Find where the given text appears and provide that cell's center as [x, y] coordinate. 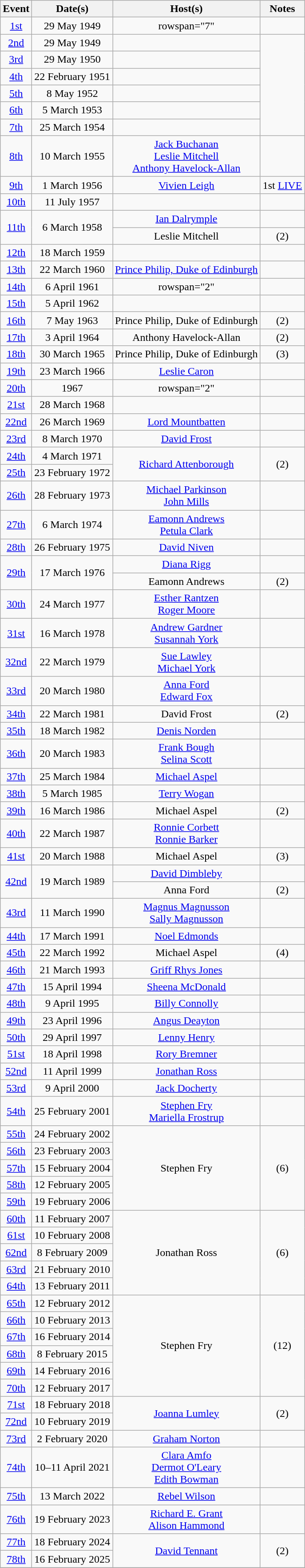
Lenny Henry [186, 1037]
67th [16, 1337]
23 February 2003 [72, 1151]
45th [16, 953]
Joanna Lumley [186, 1413]
22 March 1979 [72, 662]
11 April 1999 [72, 1071]
8 March 1970 [72, 439]
49th [16, 1020]
23 April 1996 [72, 1020]
Eamonn Andrews [186, 581]
12 February 2005 [72, 1185]
77th [16, 1542]
22 February 1951 [72, 76]
26 February 1975 [72, 548]
1967 [72, 388]
25 March 1954 [72, 127]
23rd [16, 439]
10 February 2008 [72, 1236]
46th [16, 970]
9 April 2000 [72, 1088]
7 May 1963 [72, 320]
9th [16, 185]
19 February 2023 [72, 1519]
18 February 2018 [72, 1404]
(4) [282, 953]
41st [16, 856]
75th [16, 1496]
16 March 1978 [72, 633]
Ronnie Corbett Ronnie Barker [186, 833]
David Tennant [186, 1551]
19th [16, 371]
6th [16, 110]
25 March 1984 [72, 776]
2nd [16, 43]
12 February 2012 [72, 1303]
1st [16, 26]
Host(s) [186, 9]
5 April 1962 [72, 304]
Vivien Leigh [186, 185]
40th [16, 833]
29th [16, 573]
2 February 2020 [72, 1439]
20 March 1983 [72, 754]
15 February 2004 [72, 1168]
David Dimbleby [186, 873]
1st LIVE [282, 185]
Magnus Magnusson Sally Magnusson [186, 913]
29 April 1997 [72, 1037]
53rd [16, 1088]
28 February 1973 [72, 495]
Billy Connolly [186, 1004]
42nd [16, 882]
19 March 1989 [72, 882]
6 March 1974 [72, 524]
8th [16, 156]
Denis Norden [186, 731]
23 February 1972 [72, 472]
Noel Edmonds [186, 936]
21 March 1993 [72, 970]
11 February 2007 [72, 1219]
Anthony Havelock-Allan [186, 337]
29 May 1950 [72, 60]
Rory Bremner [186, 1054]
20 March 1988 [72, 856]
54th [16, 1111]
16 February 2025 [72, 1559]
31st [16, 633]
22 March 1981 [72, 714]
8 February 2015 [72, 1354]
17 March 1976 [72, 573]
Rebel Wilson [186, 1496]
Date(s) [72, 9]
13th [16, 270]
3rd [16, 60]
22 March 1987 [72, 833]
66th [16, 1320]
43rd [16, 913]
18 March 1959 [72, 253]
61st [16, 1236]
Eamonn Andrews Petula Clark [186, 524]
65th [16, 1303]
Jack Docherty [186, 1088]
59th [16, 1202]
71st [16, 1404]
10–11 April 2021 [72, 1468]
35th [16, 731]
Anna Ford [186, 890]
15th [16, 304]
39th [16, 810]
Ian Dalrymple [186, 219]
Stephen Fry Mariella Frostrup [186, 1111]
Clara Amfo Dermot O'Leary Edith Bowman [186, 1468]
33rd [16, 691]
60th [16, 1219]
14 February 2016 [72, 1371]
57th [16, 1168]
10 February 2019 [72, 1421]
12 February 2017 [72, 1388]
20th [16, 388]
11 March 1990 [72, 913]
13 February 2011 [72, 1286]
58th [16, 1185]
22 March 1960 [72, 270]
56th [16, 1151]
25th [16, 472]
Richard E. Grant Alison Hammond [186, 1519]
30th [16, 604]
16 February 2014 [72, 1337]
Frank Bough Selina Scott [186, 754]
7th [16, 127]
8 May 1952 [72, 93]
4th [16, 76]
18 March 1982 [72, 731]
30 March 1965 [72, 354]
27th [16, 524]
Graham Norton [186, 1439]
5 March 1953 [72, 110]
Griff Rhys Jones [186, 970]
Michael Parkinson John Mills [186, 495]
55th [16, 1134]
Esther Rantzen Roger Moore [186, 604]
78th [16, 1559]
73rd [16, 1439]
16 March 1986 [72, 810]
50th [16, 1037]
Jack Buchanan Leslie Mitchell Anthony Havelock-Allan [186, 156]
19 February 2006 [72, 1202]
Notes [282, 9]
32nd [16, 662]
11th [16, 227]
Richard Attenborough [186, 464]
6 April 1961 [72, 287]
Andrew Gardner Susannah York [186, 633]
12th [16, 253]
Diana Rigg [186, 564]
1 March 1956 [72, 185]
52nd [16, 1071]
Anna Ford Edward Fox [186, 691]
rowspan="7" [186, 26]
22nd [16, 422]
8 February 2009 [72, 1252]
13 March 2022 [72, 1496]
26 March 1969 [72, 422]
Sheena McDonald [186, 987]
74th [16, 1468]
20 March 1980 [72, 691]
3 April 1964 [72, 337]
4 March 1971 [72, 456]
David Niven [186, 548]
24th [16, 456]
5th [16, 93]
Sue Lawley Michael York [186, 662]
24 March 1977 [72, 604]
24 February 2002 [72, 1134]
22 March 1992 [72, 953]
47th [16, 987]
Terry Wogan [186, 793]
14th [16, 287]
5 March 1985 [72, 793]
18 February 2024 [72, 1542]
26th [16, 495]
9 April 1995 [72, 1004]
23 March 1966 [72, 371]
10 February 2013 [72, 1320]
28th [16, 548]
Lord Mountbatten [186, 422]
Event [16, 9]
21st [16, 405]
48th [16, 1004]
69th [16, 1371]
17th [16, 337]
(12) [282, 1345]
16th [16, 320]
70th [16, 1388]
Angus Deayton [186, 1020]
25 February 2001 [72, 1111]
11 July 1957 [72, 202]
18 April 1998 [72, 1054]
44th [16, 936]
38th [16, 793]
72nd [16, 1421]
34th [16, 714]
37th [16, 776]
51st [16, 1054]
10 March 1955 [72, 156]
68th [16, 1354]
15 April 1994 [72, 987]
Leslie Caron [186, 371]
17 March 1991 [72, 936]
62nd [16, 1252]
10th [16, 202]
64th [16, 1286]
63rd [16, 1269]
21 February 2010 [72, 1269]
18th [16, 354]
36th [16, 754]
Leslie Mitchell [186, 236]
6 March 1958 [72, 227]
76th [16, 1519]
28 March 1968 [72, 405]
